Locate the cell with the specified text and output its [X, Y] center coordinate. 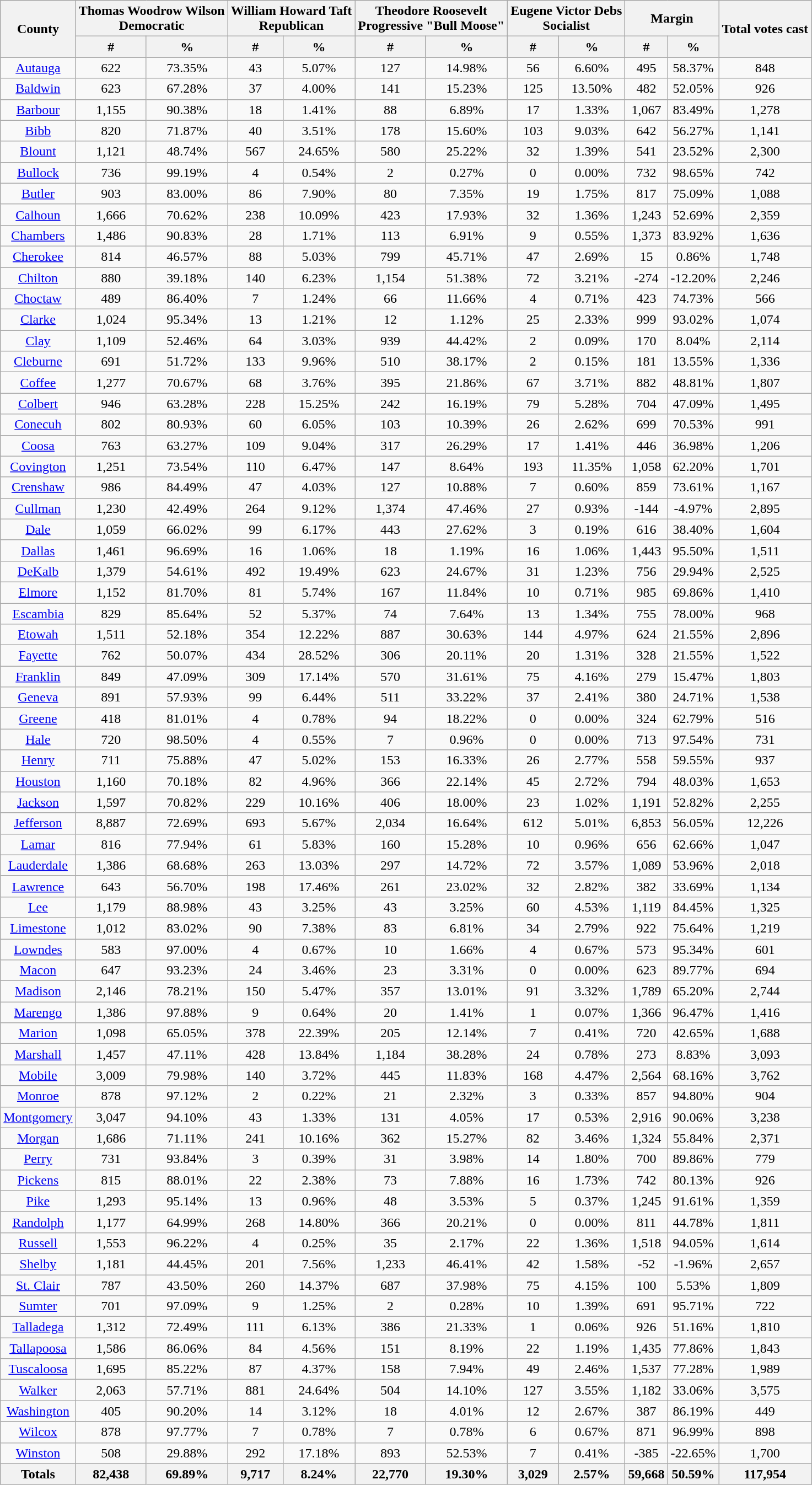
88.01% [187, 1180]
570 [390, 677]
3.21% [592, 277]
5.28% [592, 404]
2.32% [466, 1096]
1,024 [111, 320]
0.37% [592, 1201]
6.13% [319, 1327]
158 [390, 1369]
1,700 [765, 1453]
1.24% [319, 299]
12.14% [466, 1033]
3.72% [319, 1075]
1,293 [111, 1201]
52.69% [693, 215]
1,604 [765, 529]
704 [646, 404]
43.50% [187, 1285]
18.22% [466, 719]
779 [765, 1159]
44.45% [187, 1264]
1,177 [111, 1222]
7.90% [319, 194]
29.88% [187, 1453]
89.86% [693, 1159]
77.28% [693, 1369]
97.12% [187, 1096]
0.22% [319, 1096]
83.92% [693, 235]
13.84% [319, 1054]
87 [255, 1369]
0.64% [319, 1012]
22,770 [390, 1474]
48 [390, 1201]
508 [111, 1453]
84 [255, 1348]
1.25% [319, 1306]
-274 [646, 277]
2,018 [765, 865]
1,374 [390, 508]
113 [390, 235]
2,114 [765, 341]
3.98% [466, 1159]
55.84% [693, 1138]
Russell [38, 1243]
229 [255, 802]
88.98% [187, 907]
616 [646, 529]
492 [255, 571]
939 [390, 341]
160 [390, 844]
354 [255, 635]
1,206 [765, 446]
90.83% [187, 235]
94.05% [693, 1243]
386 [390, 1327]
567 [255, 152]
93.02% [693, 320]
0.33% [592, 1096]
1,614 [765, 1243]
1.66% [466, 949]
91 [533, 991]
24.67% [466, 571]
Marshall [38, 1054]
2,034 [390, 823]
-52 [646, 1264]
73.61% [693, 487]
2,744 [765, 991]
96.69% [187, 550]
21.86% [466, 383]
1,410 [765, 592]
22.14% [466, 781]
378 [255, 1033]
1,653 [765, 781]
817 [646, 194]
1,803 [765, 677]
16.19% [466, 404]
Barbour [38, 110]
14.10% [466, 1390]
1,154 [390, 277]
5.07% [319, 68]
81 [255, 592]
Bibb [38, 131]
8.19% [466, 1348]
19.30% [466, 1474]
985 [646, 592]
96.47% [693, 1012]
3.71% [592, 383]
4.56% [319, 1348]
17.14% [319, 677]
3.12% [319, 1411]
-1.96% [693, 1264]
0.07% [592, 1012]
7.56% [319, 1264]
5.53% [693, 1285]
Elmore [38, 592]
880 [111, 277]
816 [111, 844]
110 [255, 467]
44.78% [693, 1222]
Franklin [38, 677]
8.04% [693, 341]
1,457 [111, 1054]
Cleburne [38, 362]
405 [111, 1411]
16.64% [466, 823]
1,811 [765, 1222]
7.38% [319, 928]
261 [390, 886]
Greene [38, 719]
722 [765, 1306]
22.39% [319, 1033]
814 [111, 256]
14.80% [319, 1222]
7.94% [466, 1369]
16.33% [466, 760]
1,098 [111, 1033]
0.39% [319, 1159]
56 [533, 68]
6.91% [466, 235]
5 [533, 1201]
23.02% [466, 886]
42.65% [693, 1033]
699 [646, 425]
2.33% [592, 320]
23.52% [693, 152]
1,686 [111, 1138]
273 [646, 1054]
1,597 [111, 802]
815 [111, 1180]
17.93% [466, 215]
968 [765, 614]
50.59% [693, 1474]
5.03% [319, 256]
736 [111, 173]
33.69% [693, 886]
1,537 [646, 1369]
1.75% [592, 194]
80 [390, 194]
Theodore RooseveltProgressive "Bull Moose" [431, 19]
6.17% [319, 529]
75.88% [187, 760]
5.02% [319, 760]
51.72% [187, 362]
2.67% [592, 1411]
1,179 [111, 907]
1,058 [646, 467]
242 [390, 404]
Pickens [38, 1180]
26.29% [466, 446]
Lowndes [38, 949]
97.09% [187, 1306]
1,184 [390, 1054]
2,246 [765, 277]
1,182 [646, 1390]
52.05% [693, 89]
1,373 [646, 235]
882 [646, 383]
1,518 [646, 1243]
1,155 [111, 110]
4.16% [592, 677]
3,575 [765, 1390]
13.01% [466, 991]
5.83% [319, 844]
891 [111, 698]
Talladega [38, 1327]
362 [390, 1138]
Calhoun [38, 215]
97.77% [187, 1432]
46.57% [187, 256]
3,762 [765, 1075]
73 [390, 1180]
1,325 [765, 907]
1,141 [765, 131]
65.20% [693, 991]
St. Clair [38, 1285]
511 [390, 698]
2,300 [765, 152]
86.19% [693, 1411]
1,810 [765, 1327]
2.77% [592, 760]
573 [646, 949]
1,121 [111, 152]
51.38% [466, 277]
1.80% [592, 1159]
William Howard TaftRepublican [291, 19]
1.34% [592, 614]
1,191 [646, 802]
2,896 [765, 635]
17.18% [319, 1453]
Limestone [38, 928]
445 [390, 1075]
1,181 [111, 1264]
1,553 [111, 1243]
71.11% [187, 1138]
11.35% [592, 467]
83.49% [693, 110]
904 [765, 1096]
4.47% [592, 1075]
168 [533, 1075]
86 [255, 194]
1,522 [765, 656]
Conecuh [38, 425]
624 [646, 635]
Cullman [38, 508]
1.71% [319, 235]
54.61% [187, 571]
1,809 [765, 1285]
0.54% [319, 173]
1.31% [592, 656]
Lauderdale [38, 865]
12,226 [765, 823]
Dale [38, 529]
0.09% [592, 341]
418 [111, 719]
4.53% [592, 907]
Colbert [38, 404]
1,312 [111, 1327]
1,109 [111, 341]
15.27% [466, 1138]
1,486 [111, 235]
31.61% [466, 677]
147 [390, 467]
90.38% [187, 110]
42 [533, 1264]
1.21% [319, 320]
1,059 [111, 529]
193 [533, 467]
56.05% [693, 823]
95.14% [187, 1201]
15.23% [466, 89]
79.98% [187, 1075]
57.93% [187, 698]
859 [646, 487]
9,717 [255, 1474]
33.06% [693, 1390]
68.68% [187, 865]
317 [390, 446]
4.97% [592, 635]
1,989 [765, 1369]
Baldwin [38, 89]
264 [255, 508]
15.28% [466, 844]
Morgan [38, 1138]
763 [111, 446]
1,695 [111, 1369]
Blount [38, 152]
97.54% [693, 739]
2,063 [111, 1390]
Bullock [38, 173]
83 [390, 928]
802 [111, 425]
Butler [38, 194]
3.53% [466, 1201]
762 [111, 656]
238 [255, 215]
20.21% [466, 1222]
583 [111, 949]
37.98% [466, 1285]
11.83% [466, 1075]
96.22% [187, 1243]
656 [646, 844]
2.82% [592, 886]
1,586 [111, 1348]
59.55% [693, 760]
73.35% [187, 68]
443 [390, 529]
Madison [38, 991]
Marion [38, 1033]
7.64% [466, 614]
99.19% [187, 173]
45 [533, 781]
357 [390, 991]
2,564 [646, 1075]
Etowah [38, 635]
642 [646, 131]
64 [255, 341]
5.37% [319, 614]
181 [646, 362]
0.60% [592, 487]
42.49% [187, 508]
Montgomery [38, 1117]
75.64% [693, 928]
18.00% [466, 802]
6.23% [319, 277]
49 [533, 1369]
541 [646, 152]
81.70% [187, 592]
3.32% [592, 991]
1,636 [765, 235]
56.27% [693, 131]
309 [255, 677]
11.66% [466, 299]
Macon [38, 971]
24.65% [319, 152]
38.40% [693, 529]
93.84% [187, 1159]
205 [390, 1033]
Clay [38, 341]
799 [390, 256]
2,359 [765, 215]
56.70% [187, 886]
5.01% [592, 823]
91.61% [693, 1201]
10.88% [466, 487]
Marengo [38, 1012]
10.09% [319, 215]
62.20% [693, 467]
1,843 [765, 1348]
17.46% [319, 886]
1,461 [111, 550]
3.55% [592, 1390]
Perry [38, 1159]
70.67% [187, 383]
77.94% [187, 844]
241 [255, 1138]
25 [533, 320]
24.64% [319, 1390]
580 [390, 152]
4.96% [319, 781]
70.62% [187, 215]
1,366 [646, 1012]
19.49% [319, 571]
1,088 [765, 194]
Covington [38, 467]
Winston [38, 1453]
198 [255, 886]
395 [390, 383]
622 [111, 68]
County [38, 29]
1.58% [592, 1264]
5.47% [319, 991]
117,954 [765, 1474]
33.22% [466, 698]
Dallas [38, 550]
74 [390, 614]
14.72% [466, 865]
38.28% [466, 1054]
50.07% [187, 656]
70.82% [187, 802]
45.71% [466, 256]
63.28% [187, 404]
1,251 [111, 467]
0.25% [319, 1243]
756 [646, 571]
260 [255, 1285]
133 [255, 362]
150 [255, 991]
2.72% [592, 781]
406 [390, 802]
3,047 [111, 1117]
5.74% [319, 592]
1,807 [765, 383]
86.40% [187, 299]
78.00% [693, 614]
125 [533, 89]
0.27% [466, 173]
380 [646, 698]
324 [646, 719]
95.50% [693, 550]
1,688 [765, 1033]
228 [255, 404]
1,789 [646, 991]
Walker [38, 1390]
131 [390, 1117]
Lee [38, 907]
1,277 [111, 383]
1.73% [592, 1180]
2,371 [765, 1138]
2.38% [319, 1180]
1,243 [646, 215]
Coffee [38, 383]
4.03% [319, 487]
3.57% [592, 865]
14.37% [319, 1285]
39.18% [187, 277]
7.35% [466, 194]
3,238 [765, 1117]
70.53% [693, 425]
79 [533, 404]
Coosa [38, 446]
Sumter [38, 1306]
77.86% [693, 1348]
1,435 [646, 1348]
Totals [38, 1474]
13.03% [319, 865]
57.71% [187, 1390]
Mobile [38, 1075]
28.52% [319, 656]
83.02% [187, 928]
11.84% [466, 592]
713 [646, 739]
Randolph [38, 1222]
8.24% [319, 1474]
701 [111, 1306]
78.21% [187, 991]
Chilton [38, 277]
434 [255, 656]
6.05% [319, 425]
946 [111, 404]
89.77% [693, 971]
2,895 [765, 508]
0.15% [592, 362]
3.31% [466, 971]
1,538 [765, 698]
98.50% [187, 739]
647 [111, 971]
Washington [38, 1411]
Pike [38, 1201]
35 [390, 1243]
51.16% [693, 1327]
28 [255, 235]
1,160 [111, 781]
1,443 [646, 550]
0.53% [592, 1117]
-385 [646, 1453]
90 [255, 928]
1.12% [466, 320]
84.45% [693, 907]
382 [646, 886]
1.02% [592, 802]
601 [765, 949]
20.11% [466, 656]
53.96% [693, 865]
66.02% [187, 529]
297 [390, 865]
19 [533, 194]
52.53% [466, 1453]
Total votes cast [765, 29]
93.23% [187, 971]
75.09% [693, 194]
6.47% [319, 467]
47.46% [466, 508]
787 [111, 1285]
48.81% [693, 383]
3.03% [319, 341]
1,012 [111, 928]
-4.97% [693, 508]
449 [765, 1411]
794 [646, 781]
Houston [38, 781]
62.66% [693, 844]
1,047 [765, 844]
2,657 [765, 1264]
732 [646, 173]
-144 [646, 508]
1,666 [111, 215]
36.98% [693, 446]
0.06% [592, 1327]
8.64% [466, 467]
71.87% [187, 131]
4.01% [466, 1411]
25.22% [466, 152]
887 [390, 635]
24.71% [693, 698]
1,074 [765, 320]
1,336 [765, 362]
1,748 [765, 256]
85.22% [187, 1369]
94.80% [693, 1096]
3,029 [533, 1474]
Jefferson [38, 823]
72.49% [187, 1327]
29.94% [693, 571]
90.20% [187, 1411]
Choctaw [38, 299]
903 [111, 194]
306 [390, 656]
Cherokee [38, 256]
80.93% [187, 425]
2.41% [592, 698]
8.83% [693, 1054]
811 [646, 1222]
178 [390, 131]
63.27% [187, 446]
30.63% [466, 635]
292 [255, 1453]
13.50% [592, 89]
Chambers [38, 235]
9.03% [592, 131]
937 [765, 760]
Monroe [38, 1096]
Clarke [38, 320]
848 [765, 68]
2,146 [111, 991]
495 [646, 68]
52 [255, 614]
1,230 [111, 508]
6.89% [466, 110]
69.89% [187, 1474]
DeKalb [38, 571]
2.62% [592, 425]
74.73% [693, 299]
9.12% [319, 508]
1,379 [111, 571]
1,167 [765, 487]
Henry [38, 760]
67.28% [187, 89]
328 [646, 656]
2.57% [592, 1474]
68.16% [693, 1075]
97.88% [187, 1012]
Wilcox [38, 1432]
64.99% [187, 1222]
Tuscaloosa [38, 1369]
3.51% [319, 131]
67 [533, 383]
68 [255, 383]
881 [255, 1390]
Margin [672, 19]
10.39% [466, 425]
871 [646, 1432]
201 [255, 1264]
893 [390, 1453]
Shelby [38, 1264]
6,853 [646, 823]
268 [255, 1222]
70.18% [187, 781]
3,009 [111, 1075]
2.79% [592, 928]
263 [255, 865]
1,701 [765, 467]
Crenshaw [38, 487]
12.22% [319, 635]
643 [111, 886]
72.69% [187, 823]
38.17% [466, 362]
170 [646, 341]
6.44% [319, 698]
898 [765, 1432]
Geneva [38, 698]
1,324 [646, 1138]
73.54% [187, 467]
1,359 [765, 1201]
6.60% [592, 68]
0.19% [592, 529]
1,245 [646, 1201]
482 [646, 89]
111 [255, 1327]
27.62% [466, 529]
2,525 [765, 571]
1.23% [592, 571]
94.10% [187, 1117]
13.55% [693, 362]
849 [111, 677]
991 [765, 425]
48.74% [187, 152]
40 [255, 131]
504 [390, 1390]
Escambia [38, 614]
694 [765, 971]
109 [255, 446]
34 [533, 928]
1,119 [646, 907]
700 [646, 1159]
100 [646, 1285]
97.00% [187, 949]
2.17% [466, 1243]
1,233 [390, 1264]
Fayette [38, 656]
Thomas Woodrow WilsonDemocratic [152, 19]
489 [111, 299]
15 [646, 256]
14.98% [466, 68]
516 [765, 719]
1,219 [765, 928]
21.33% [466, 1327]
279 [646, 677]
1,089 [646, 865]
-22.65% [693, 1453]
922 [646, 928]
711 [111, 760]
59,668 [646, 1474]
52.46% [187, 341]
Hale [38, 739]
21 [390, 1096]
15.60% [466, 131]
0.86% [693, 256]
44.42% [466, 341]
820 [111, 131]
52.82% [693, 802]
84.49% [187, 487]
9.04% [319, 446]
3.76% [319, 383]
98.65% [693, 173]
4.00% [319, 89]
Autauga [38, 68]
2.69% [592, 256]
566 [765, 299]
4.37% [319, 1369]
81.01% [187, 719]
829 [111, 614]
90.06% [693, 1117]
687 [390, 1285]
1,416 [765, 1012]
62.79% [693, 719]
52.18% [187, 635]
7.88% [466, 1180]
6.81% [466, 928]
66 [390, 299]
Jackson [38, 802]
3,093 [765, 1054]
47.11% [187, 1054]
80.13% [693, 1180]
4.15% [592, 1285]
94 [390, 719]
141 [390, 89]
46.41% [466, 1264]
1,067 [646, 110]
2,255 [765, 802]
86.06% [187, 1348]
61 [255, 844]
Lamar [38, 844]
755 [646, 614]
69.86% [693, 592]
Eugene Victor DebsSocialist [567, 19]
9.96% [319, 362]
2.46% [592, 1369]
1,152 [111, 592]
1,278 [765, 110]
48.03% [693, 781]
95.71% [693, 1306]
0.93% [592, 508]
153 [390, 760]
558 [646, 760]
85.64% [187, 614]
58.37% [693, 68]
446 [646, 446]
510 [390, 362]
82,438 [111, 1474]
144 [533, 635]
2,916 [646, 1117]
65.05% [187, 1033]
Tallapoosa [38, 1348]
1,495 [765, 404]
-12.20% [693, 277]
27 [533, 508]
83.00% [187, 194]
8,887 [111, 823]
999 [646, 320]
693 [255, 823]
5.67% [319, 823]
857 [646, 1096]
4.05% [466, 1117]
15.47% [693, 677]
0.28% [466, 1306]
6 [533, 1432]
612 [533, 823]
387 [646, 1411]
986 [111, 487]
Lawrence [38, 886]
428 [255, 1054]
151 [390, 1348]
167 [390, 592]
96.99% [693, 1432]
15.25% [319, 404]
1,134 [765, 886]
